For the text-containing cell, return its midpoint in (X, Y) coordinate format. 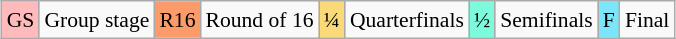
R16 (177, 20)
¼ (332, 20)
Quarterfinals (407, 20)
Final (648, 20)
½ (482, 20)
GS (21, 20)
F (609, 20)
Group stage (96, 20)
Semifinals (546, 20)
Round of 16 (260, 20)
